Search for the cell housing the specified text and yield its [x, y] center coordinate. 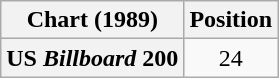
24 [231, 58]
Position [231, 20]
Chart (1989) [92, 20]
US Billboard 200 [92, 58]
